Scan for the cell matching the given text and deliver its (x, y) coordinate at center. 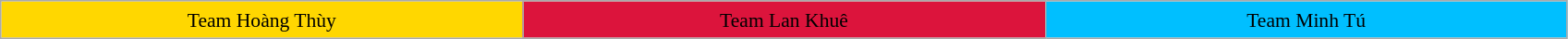
Team Lan Khuê (784, 19)
Team Hoàng Thùy (262, 19)
Team Minh Tú (1307, 19)
